Output the [X, Y] coordinate of the center of the cell containing the given text.  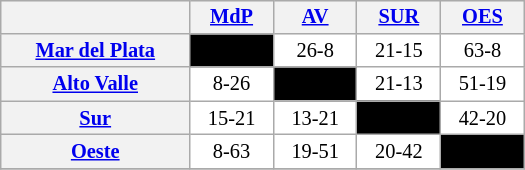
13-21 [315, 118]
21-13 [399, 84]
Mar del Plata [96, 51]
19-51 [315, 152]
51-19 [483, 84]
Alto Valle [96, 84]
20-42 [399, 152]
OES [483, 17]
8-63 [232, 152]
AV [315, 17]
SUR [399, 17]
15-21 [232, 118]
MdP [232, 17]
42-20 [483, 118]
63-8 [483, 51]
8-26 [232, 84]
26-8 [315, 51]
21-15 [399, 51]
Sur [96, 118]
Oeste [96, 152]
